Pinpoint the cell where the given text exists, returning its (X, Y) midpoint coordinate. 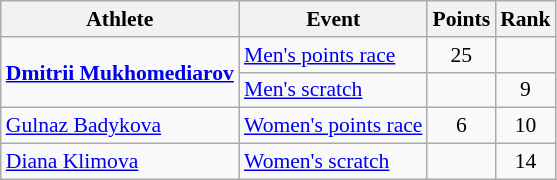
25 (461, 55)
Athlete (120, 19)
14 (526, 162)
10 (526, 126)
Women's points race (334, 126)
6 (461, 126)
Gulnaz Badykova (120, 126)
Men's points race (334, 55)
Diana Klimova (120, 162)
Rank (526, 19)
Women's scratch (334, 162)
Event (334, 19)
Dmitrii Mukhomediarov (120, 72)
Men's scratch (334, 90)
9 (526, 90)
Points (461, 19)
